From the cell containing the given text, extract its center point as [x, y] coordinate. 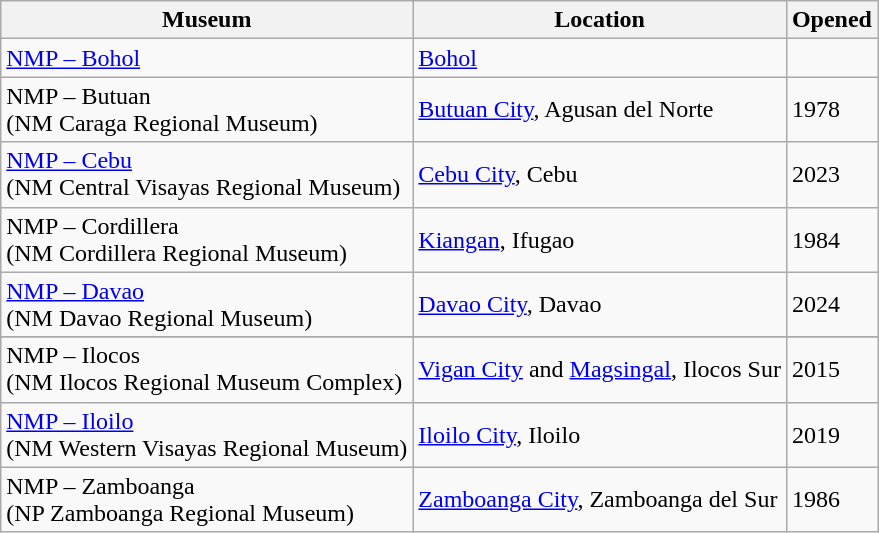
Davao City, Davao [600, 304]
Cebu City, Cebu [600, 174]
Zamboanga City, Zamboanga del Sur [600, 500]
NMP – Butuan(NM Caraga Regional Museum) [207, 110]
2019 [832, 434]
NMP – Cordillera(NM Cordillera Regional Museum) [207, 240]
NMP – Ilocos(NM Ilocos Regional Museum Complex) [207, 370]
Kiangan, Ifugao [600, 240]
Vigan City and Magsingal, Ilocos Sur [600, 370]
Opened [832, 20]
Museum [207, 20]
1986 [832, 500]
NMP – Davao(NM Davao Regional Museum) [207, 304]
NMP – Cebu(NM Central Visayas Regional Museum) [207, 174]
NMP – Iloilo(NM Western Visayas Regional Museum) [207, 434]
NMP – Zamboanga(NP Zamboanga Regional Museum) [207, 500]
Iloilo City, Iloilo [600, 434]
Bohol [600, 58]
1978 [832, 110]
NMP – Bohol [207, 58]
2023 [832, 174]
2024 [832, 304]
Location [600, 20]
Butuan City, Agusan del Norte [600, 110]
1984 [832, 240]
2015 [832, 370]
